Scan for the cell matching the given text and deliver its (X, Y) coordinate at center. 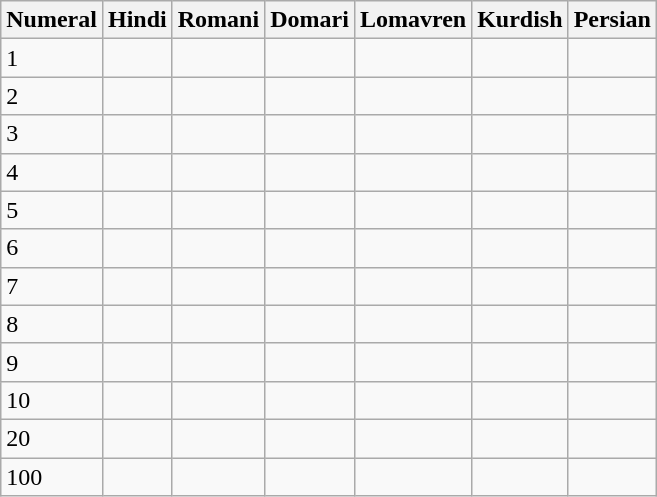
3 (52, 134)
8 (52, 324)
7 (52, 286)
20 (52, 438)
Lomavren (412, 20)
4 (52, 172)
5 (52, 210)
1 (52, 58)
10 (52, 400)
6 (52, 248)
Hindi (137, 20)
Kurdish (520, 20)
100 (52, 477)
9 (52, 362)
2 (52, 96)
Romani (218, 20)
Numeral (52, 20)
Domari (310, 20)
Persian (612, 20)
